Extract the (x, y) coordinate from the center of the cell holding the provided text.  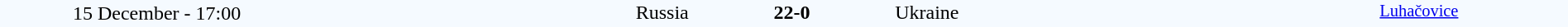
Ukraine (1082, 12)
Russia (501, 12)
Luhačovice (1419, 13)
22-0 (791, 12)
15 December - 17:00 (157, 13)
